Output the [X, Y] coordinate of the center of the cell containing the given text.  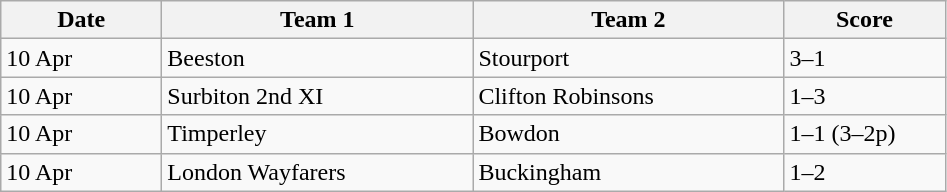
London Wayfarers [318, 172]
Date [82, 20]
Timperley [318, 134]
1–2 [864, 172]
3–1 [864, 58]
1–1 (3–2p) [864, 134]
Stourport [628, 58]
Beeston [318, 58]
Buckingham [628, 172]
Team 1 [318, 20]
Team 2 [628, 20]
Score [864, 20]
Surbiton 2nd XI [318, 96]
Bowdon [628, 134]
1–3 [864, 96]
Clifton Robinsons [628, 96]
